Find where the given text appears and provide that cell's center as [X, Y] coordinate. 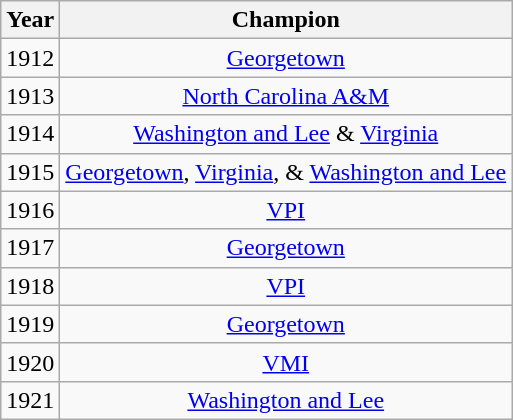
VMI [286, 362]
Champion [286, 20]
1920 [30, 362]
1914 [30, 134]
1916 [30, 210]
1912 [30, 58]
Georgetown, Virginia, & Washington and Lee [286, 172]
1915 [30, 172]
North Carolina A&M [286, 96]
1917 [30, 248]
Washington and Lee & Virginia [286, 134]
Year [30, 20]
1919 [30, 324]
1913 [30, 96]
1921 [30, 400]
1918 [30, 286]
Washington and Lee [286, 400]
